From the cell containing the given text, extract its center point as (x, y) coordinate. 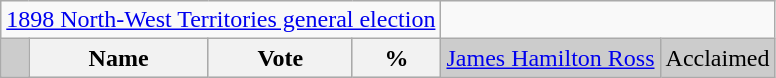
Vote (280, 58)
James Hamilton Ross (550, 58)
% (396, 58)
Name (119, 58)
1898 North-West Territories general election (221, 20)
Acclaimed (718, 58)
